Detect which cell encompasses the target text, then output its (x, y) center coordinate. 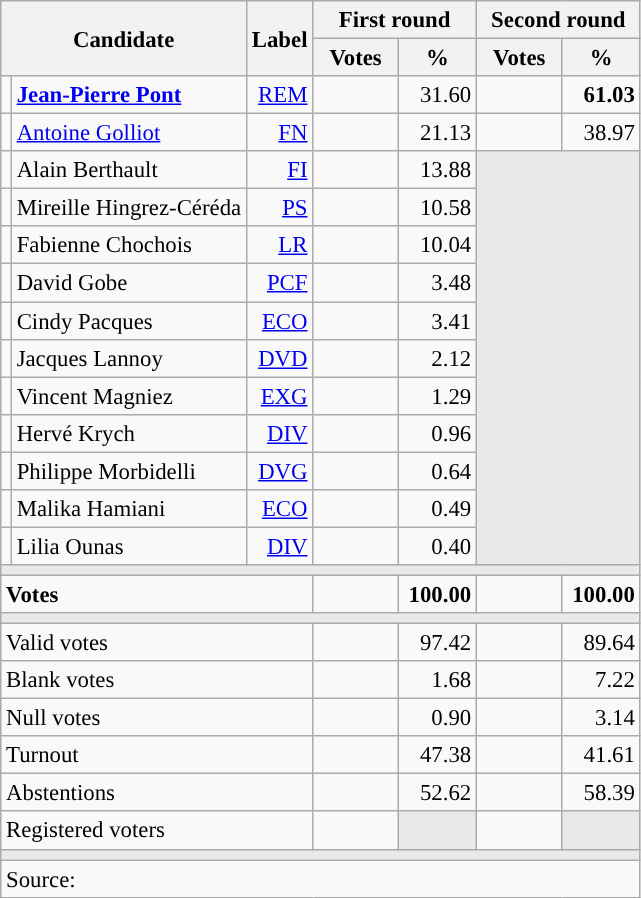
Blank votes (157, 680)
1.29 (437, 396)
DVG (279, 471)
PS (279, 208)
Cindy Pacques (128, 321)
1.68 (437, 680)
Mireille Hingrez-Céréda (128, 208)
DVD (279, 358)
Label (279, 38)
Antoine Golliot (128, 133)
97.42 (437, 643)
89.64 (601, 643)
0.49 (437, 509)
First round (395, 20)
0.96 (437, 433)
LR (279, 245)
3.48 (437, 283)
Malika Hamiani (128, 509)
EXG (279, 396)
Registered voters (157, 831)
Alain Berthault (128, 170)
Lilia Ounas (128, 546)
52.62 (437, 793)
38.97 (601, 133)
31.60 (437, 95)
Vincent Magniez (128, 396)
Abstentions (157, 793)
Jacques Lannoy (128, 358)
REM (279, 95)
7.22 (601, 680)
Candidate (124, 38)
Null votes (157, 718)
Jean-Pierre Pont (128, 95)
PCF (279, 283)
Hervé Krych (128, 433)
10.58 (437, 208)
David Gobe (128, 283)
61.03 (601, 95)
13.88 (437, 170)
21.13 (437, 133)
Fabienne Chochois (128, 245)
3.14 (601, 718)
Second round (558, 20)
FI (279, 170)
Valid votes (157, 643)
0.90 (437, 718)
Source: (320, 879)
41.61 (601, 755)
58.39 (601, 793)
Philippe Morbidelli (128, 471)
10.04 (437, 245)
FN (279, 133)
47.38 (437, 755)
0.64 (437, 471)
0.40 (437, 546)
3.41 (437, 321)
2.12 (437, 358)
Turnout (157, 755)
